From the cell containing the given text, extract its center point as [x, y] coordinate. 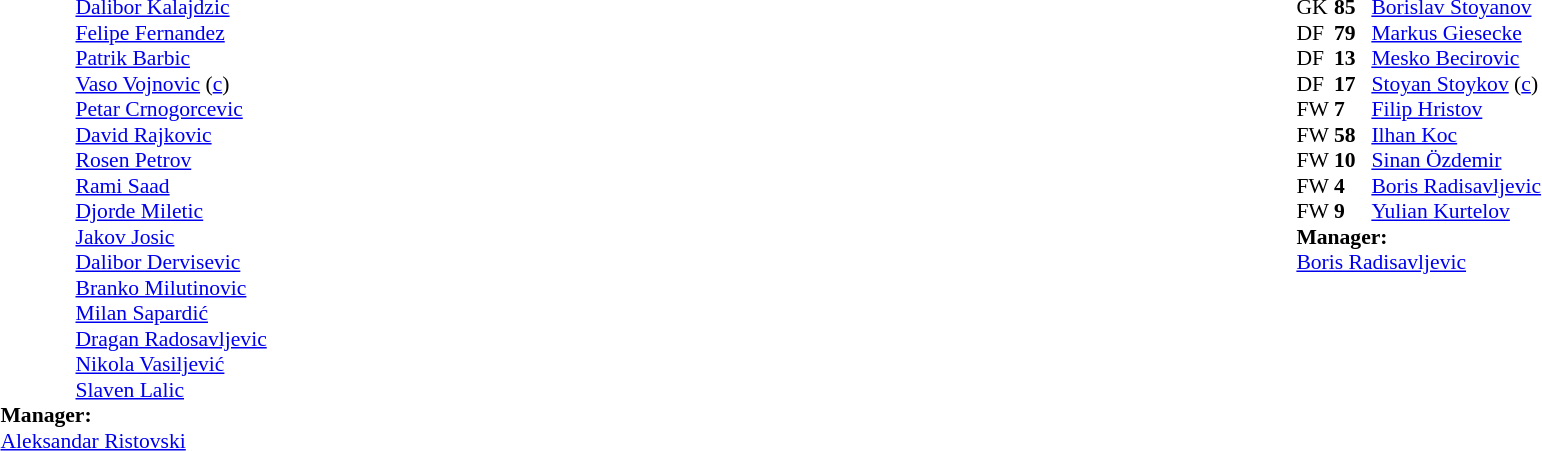
Nikola Vasiljević [172, 365]
Branko Milutinovic [172, 288]
Felipe Fernandez [172, 33]
Milan Sapardić [172, 313]
Rami Saad [172, 186]
Stoyan Stoykov (c) [1456, 84]
Petar Crnogorcevic [172, 109]
Sinan Özdemir [1456, 161]
Dalibor Dervisevic [172, 263]
10 [1353, 161]
58 [1353, 135]
Filip Hristov [1456, 109]
Dragan Radosavljevic [172, 339]
Djorde Miletic [172, 211]
Slaven Lalic [172, 390]
Mesko Becirovic [1456, 59]
9 [1353, 211]
7 [1353, 109]
David Rajkovic [172, 135]
Patrik Barbic [172, 59]
Jakov Josic [172, 237]
Yulian Kurtelov [1456, 211]
Markus Giesecke [1456, 33]
Rosen Petrov [172, 161]
Vaso Vojnovic (c) [172, 84]
13 [1353, 59]
79 [1353, 33]
4 [1353, 186]
17 [1353, 84]
Ilhan Koc [1456, 135]
